Return the [X, Y] coordinate for the center point of the cell that contains the specified text.  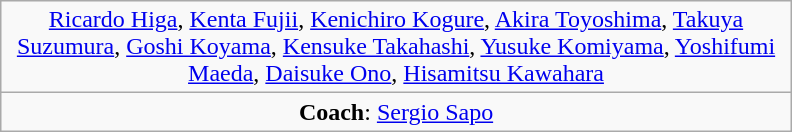
Coach: Sergio Sapo [396, 112]
